For the text-containing cell, return its midpoint in (x, y) coordinate format. 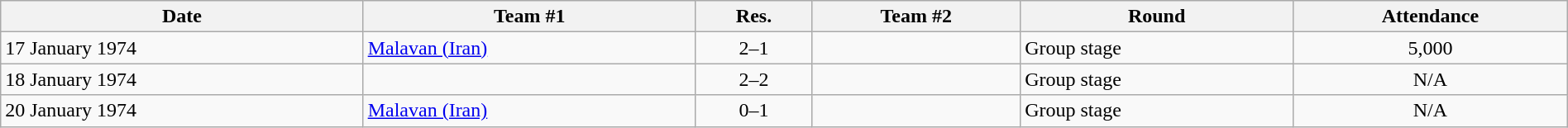
2–1 (754, 48)
Res. (754, 17)
20 January 1974 (182, 111)
18 January 1974 (182, 79)
Date (182, 17)
2–2 (754, 79)
Team #2 (916, 17)
5,000 (1431, 48)
Round (1157, 17)
Attendance (1431, 17)
17 January 1974 (182, 48)
Team #1 (529, 17)
0–1 (754, 111)
